Scan for the cell matching the given text and deliver its [x, y] coordinate at center. 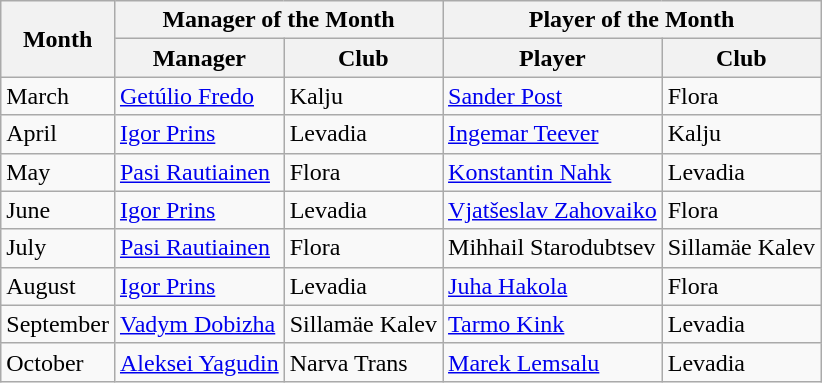
Player of the Month [632, 20]
Month [58, 39]
Mihhail Starodubtsev [553, 248]
Manager [199, 58]
Getúlio Fredo [199, 96]
Tarmo Kink [553, 324]
August [58, 286]
Vjatšeslav Zahovaiko [553, 210]
October [58, 362]
Sander Post [553, 96]
April [58, 134]
May [58, 172]
June [58, 210]
Marek Lemsalu [553, 362]
Manager of the Month [278, 20]
Aleksei Yagudin [199, 362]
Player [553, 58]
July [58, 248]
Narva Trans [363, 362]
Juha Hakola [553, 286]
Ingemar Teever [553, 134]
Konstantin Nahk [553, 172]
March [58, 96]
September [58, 324]
Vadym Dobizha [199, 324]
